Determine the (X, Y) coordinate at the center of the cell enclosing the given text.  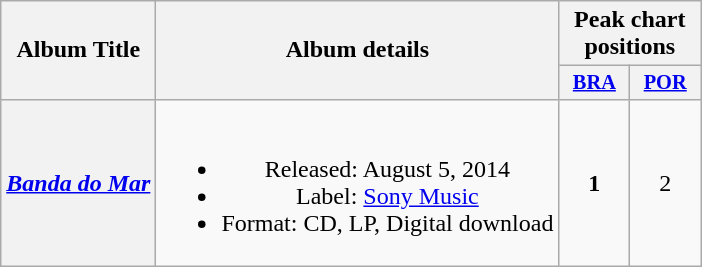
1 (594, 182)
Album Title (78, 50)
Banda do Mar (78, 182)
Peak chart positions (630, 34)
Album details (358, 50)
2 (666, 182)
BRA (594, 83)
POR (666, 83)
Released: August 5, 2014Label: Sony MusicFormat: CD, LP, Digital download (358, 182)
